From the cell containing the given text, extract its center point as [X, Y] coordinate. 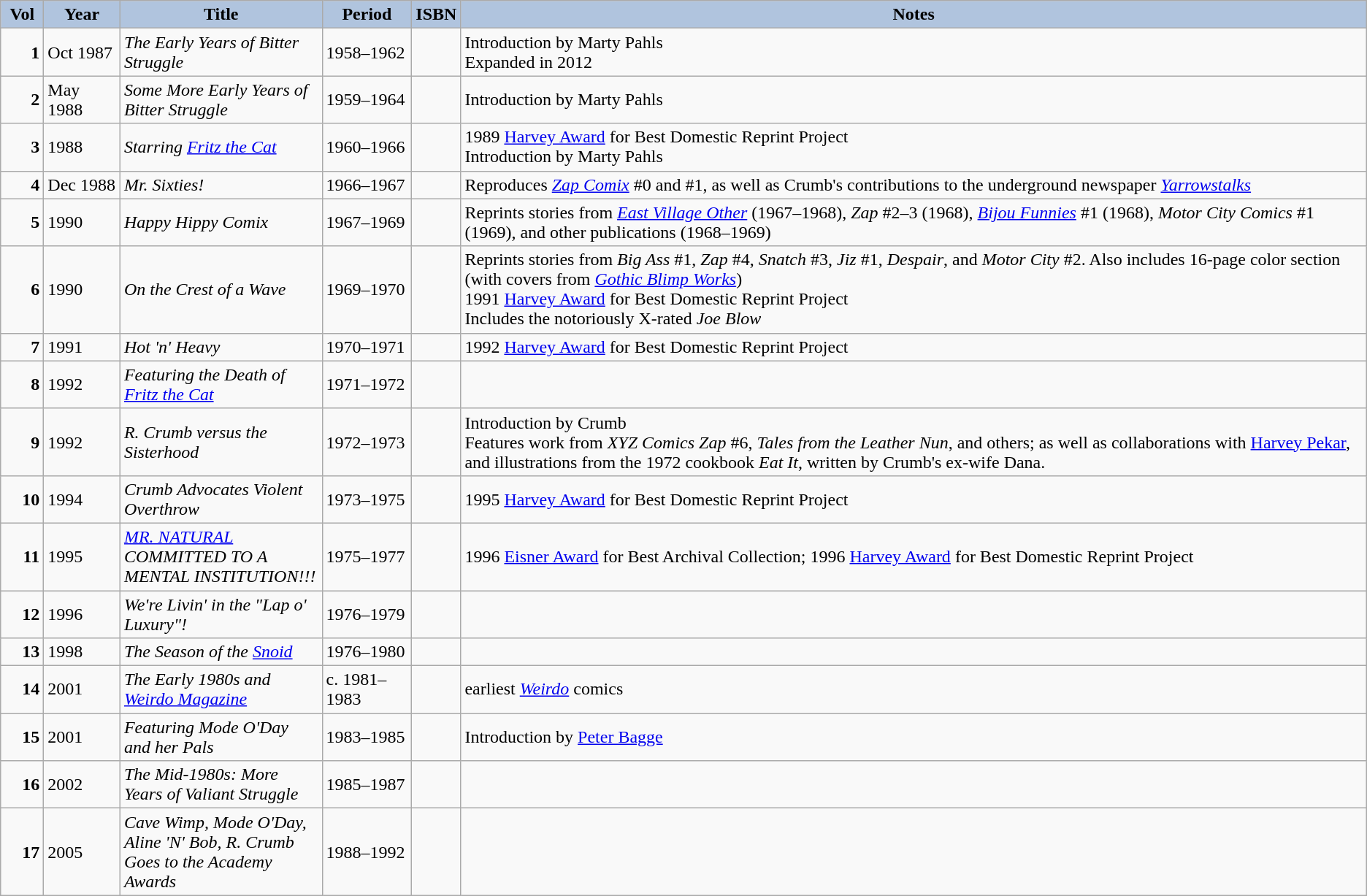
The Early Years of Bitter Struggle [221, 53]
Reproduces Zap Comix #0 and #1, as well as Crumb's contributions to the underground newspaper Yarrowstalks [914, 185]
1966–1967 [367, 185]
The Mid-1980s: More Years of Valiant Struggle [221, 784]
17 [22, 851]
Year [82, 15]
1988–1992 [367, 851]
The Season of the Snoid [221, 652]
1960–1966 [367, 148]
11 [22, 556]
6 [22, 289]
1959–1964 [367, 99]
c. 1981–1983 [367, 689]
1996 [82, 613]
Oct 1987 [82, 53]
We're Livin' in the "Lap o' Luxury"! [221, 613]
1983–1985 [367, 738]
10 [22, 499]
1988 [82, 148]
1973–1975 [367, 499]
1989 Harvey Award for Best Domestic Reprint ProjectIntroduction by Marty Pahls [914, 148]
2002 [82, 784]
13 [22, 652]
Introduction by Peter Bagge [914, 738]
12 [22, 613]
1976–1979 [367, 613]
Title [221, 15]
1996 Eisner Award for Best Archival Collection; 1996 Harvey Award for Best Domestic Reprint Project [914, 556]
1991 [82, 347]
1970–1971 [367, 347]
1995 Harvey Award for Best Domestic Reprint Project [914, 499]
R. Crumb versus the Sisterhood [221, 442]
ISBN [437, 15]
Featuring Mode O'Day and her Pals [221, 738]
3 [22, 148]
May 1988 [82, 99]
2 [22, 99]
1995 [82, 556]
1969–1970 [367, 289]
5 [22, 222]
8 [22, 384]
1985–1987 [367, 784]
1958–1962 [367, 53]
earliest Weirdo comics [914, 689]
Starring Fritz the Cat [221, 148]
9 [22, 442]
7 [22, 347]
Some More Early Years of Bitter Struggle [221, 99]
1976–1980 [367, 652]
Crumb Advocates Violent Overthrow [221, 499]
The Early 1980s and Weirdo Magazine [221, 689]
Dec 1988 [82, 185]
Introduction by Marty Pahls [914, 99]
Hot 'n' Heavy [221, 347]
Featuring the Death of Fritz the Cat [221, 384]
1994 [82, 499]
Period [367, 15]
1992 Harvey Award for Best Domestic Reprint Project [914, 347]
1998 [82, 652]
1972–1973 [367, 442]
1 [22, 53]
Introduction by Marty PahlsExpanded in 2012 [914, 53]
Notes [914, 15]
14 [22, 689]
1971–1972 [367, 384]
2005 [82, 851]
MR. NATURAL COMMITTED TO A MENTAL INSTITUTION!!! [221, 556]
Mr. Sixties! [221, 185]
15 [22, 738]
Vol [22, 15]
1967–1969 [367, 222]
1975–1977 [367, 556]
4 [22, 185]
On the Crest of a Wave [221, 289]
Happy Hippy Comix [221, 222]
16 [22, 784]
Cave Wimp, Mode O'Day, Aline 'N' Bob, R. Crumb Goes to the Academy Awards [221, 851]
